Determine the (x, y) coordinate at the center of the cell enclosing the given text.  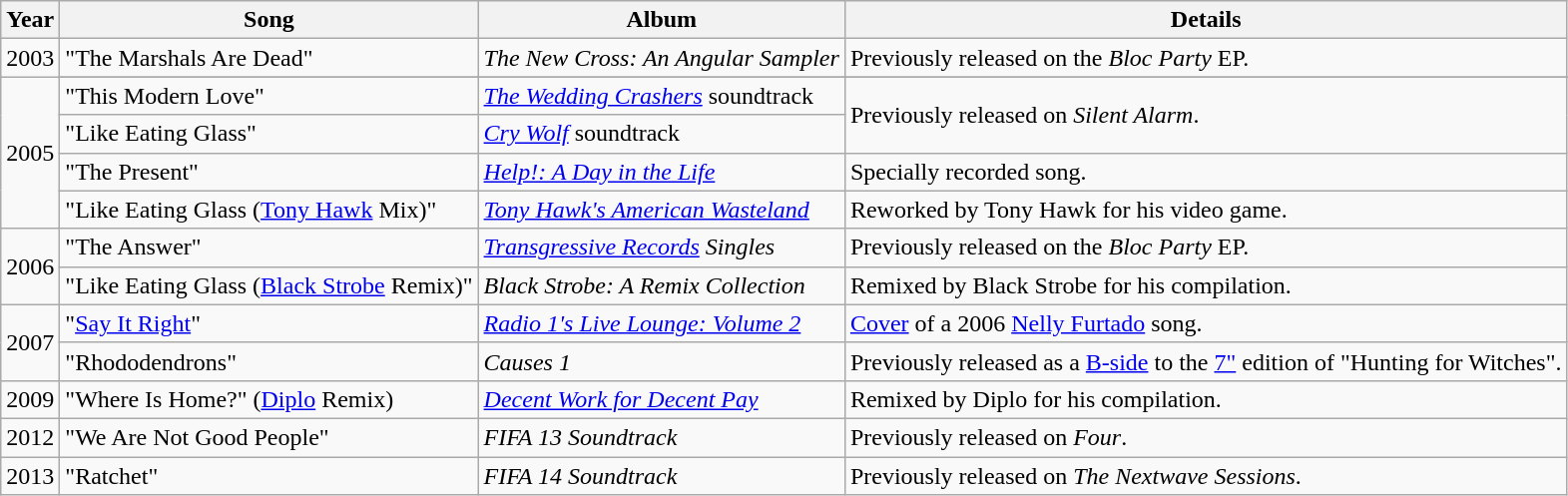
"Like Eating Glass" (269, 134)
Previously released on Silent Alarm. (1206, 115)
"Say It Right" (269, 323)
"The Answer" (269, 248)
Specially recorded song. (1206, 172)
Reworked by Tony Hawk for his video game. (1206, 210)
Cry Wolf soundtrack (661, 134)
"Ratchet" (269, 476)
Previously released on Four. (1206, 437)
2005 (30, 153)
Previously released as a B-side to the 7" edition of "Hunting for Witches". (1206, 361)
Details (1206, 20)
Cover of a 2006 Nelly Furtado song. (1206, 323)
FIFA 13 Soundtrack (661, 437)
"Like Eating Glass (Black Strobe Remix)" (269, 285)
Causes 1 (661, 361)
Year (30, 20)
Help!: A Day in the Life (661, 172)
The New Cross: An Angular Sampler (661, 58)
2012 (30, 437)
The Wedding Crashers soundtrack (661, 96)
Transgressive Records Singles (661, 248)
"Rhododendrons" (269, 361)
Remixed by Black Strobe for his compilation. (1206, 285)
FIFA 14 Soundtrack (661, 476)
"We Are Not Good People" (269, 437)
"The Marshals Are Dead" (269, 58)
Tony Hawk's American Wasteland (661, 210)
Song (269, 20)
Album (661, 20)
Remixed by Diplo for his compilation. (1206, 399)
2013 (30, 476)
"Like Eating Glass (Tony Hawk Mix)" (269, 210)
"The Present" (269, 172)
"This Modern Love" (269, 96)
2009 (30, 399)
Decent Work for Decent Pay (661, 399)
Radio 1's Live Lounge: Volume 2 (661, 323)
Previously released on The Nextwave Sessions. (1206, 476)
Black Strobe: A Remix Collection (661, 285)
2003 (30, 58)
2006 (30, 266)
2007 (30, 342)
"Where Is Home?" (Diplo Remix) (269, 399)
